Locate the cell with the specified text and output its (X, Y) center coordinate. 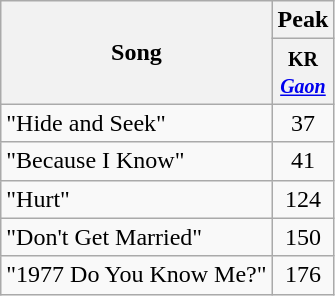
124 (303, 199)
"Don't Get Married" (136, 237)
"1977 Do You Know Me?" (136, 275)
37 (303, 123)
KRGaon (303, 72)
Song (136, 52)
150 (303, 237)
"Because I Know" (136, 161)
"Hide and Seek" (136, 123)
"Hurt" (136, 199)
41 (303, 161)
176 (303, 275)
Peak (303, 20)
